Return the [x, y] coordinate for the center point of the cell that contains the specified text.  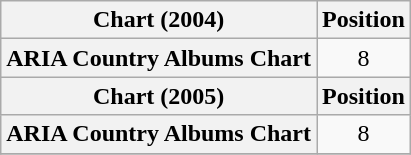
Chart (2004) [159, 20]
Chart (2005) [159, 96]
